Return the (x, y) coordinate for the center point of the cell that contains the specified text.  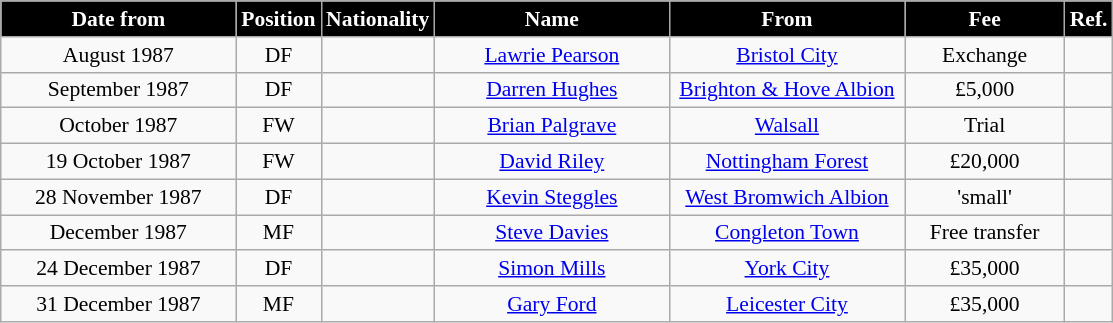
Leicester City (786, 304)
September 1987 (118, 90)
£5,000 (985, 90)
West Bromwich Albion (786, 197)
Congleton Town (786, 233)
David Riley (552, 162)
Ref. (1089, 19)
Bristol City (786, 55)
August 1987 (118, 55)
Date from (118, 19)
Simon Mills (552, 269)
Kevin Steggles (552, 197)
19 October 1987 (118, 162)
Lawrie Pearson (552, 55)
York City (786, 269)
Name (552, 19)
Brighton & Hove Albion (786, 90)
From (786, 19)
Position (278, 19)
Brian Palgrave (552, 126)
£20,000 (985, 162)
Darren Hughes (552, 90)
Nationality (378, 19)
Steve Davies (552, 233)
31 December 1987 (118, 304)
Walsall (786, 126)
Trial (985, 126)
October 1987 (118, 126)
28 November 1987 (118, 197)
24 December 1987 (118, 269)
Fee (985, 19)
'small' (985, 197)
Free transfer (985, 233)
Gary Ford (552, 304)
Exchange (985, 55)
Nottingham Forest (786, 162)
December 1987 (118, 233)
